Scan for the cell matching the given text and deliver its (x, y) coordinate at center. 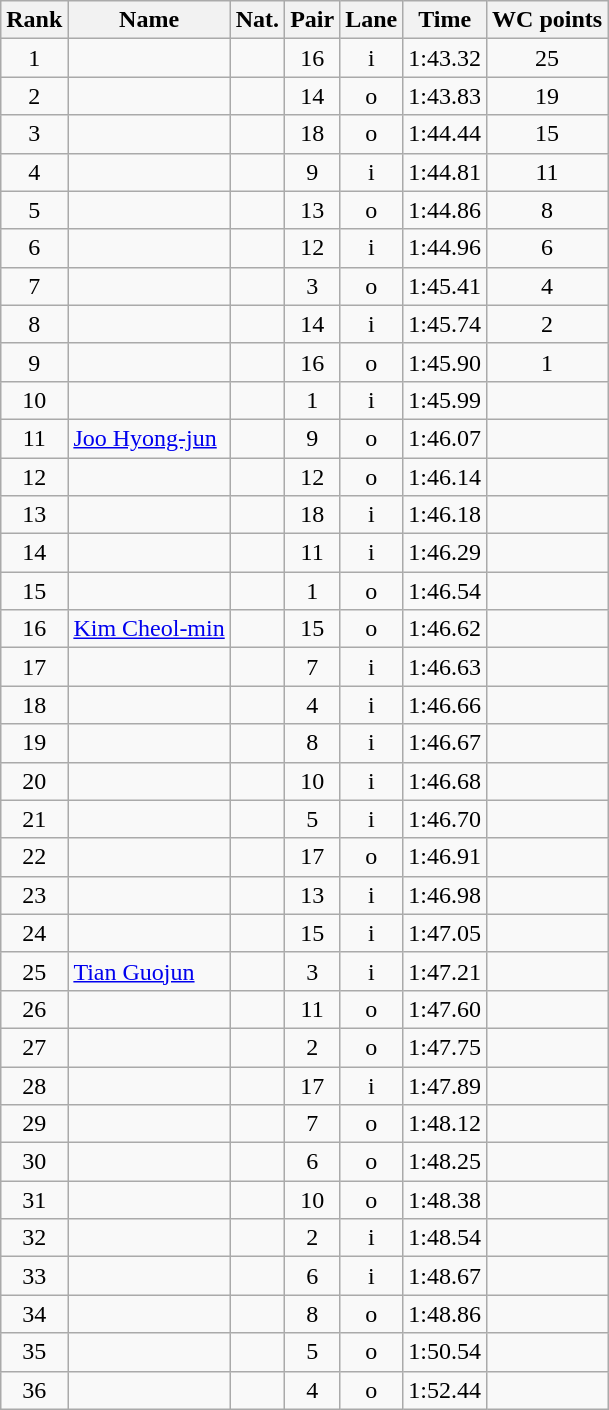
29 (34, 1124)
Nat. (257, 20)
20 (34, 781)
Joo Hyong-jun (149, 438)
1:47.60 (445, 1009)
33 (34, 1276)
Tian Guojun (149, 971)
1:46.07 (445, 438)
30 (34, 1162)
1:45.90 (445, 362)
22 (34, 857)
1:48.67 (445, 1276)
1:44.96 (445, 248)
1:44.44 (445, 134)
1:45.99 (445, 400)
26 (34, 1009)
Lane (372, 20)
Rank (34, 20)
1:46.18 (445, 515)
1:44.81 (445, 172)
1:45.74 (445, 324)
1:50.54 (445, 1352)
24 (34, 933)
1:46.29 (445, 553)
28 (34, 1085)
32 (34, 1238)
35 (34, 1352)
1:46.54 (445, 591)
1:48.86 (445, 1314)
1:46.91 (445, 857)
Name (149, 20)
1:45.41 (445, 286)
1:46.62 (445, 629)
1:47.75 (445, 1047)
34 (34, 1314)
1:46.63 (445, 667)
1:46.70 (445, 819)
31 (34, 1200)
Time (445, 20)
1:47.21 (445, 971)
1:43.32 (445, 58)
Pair (312, 20)
1:48.54 (445, 1238)
1:46.66 (445, 705)
1:47.05 (445, 933)
1:43.83 (445, 96)
1:52.44 (445, 1390)
1:48.12 (445, 1124)
21 (34, 819)
1:44.86 (445, 210)
23 (34, 895)
1:46.14 (445, 477)
1:48.38 (445, 1200)
1:47.89 (445, 1085)
1:48.25 (445, 1162)
27 (34, 1047)
1:46.67 (445, 743)
1:46.98 (445, 895)
WC points (548, 20)
36 (34, 1390)
1:46.68 (445, 781)
Kim Cheol-min (149, 629)
